Pinpoint the cell where the given text exists, returning its (X, Y) midpoint coordinate. 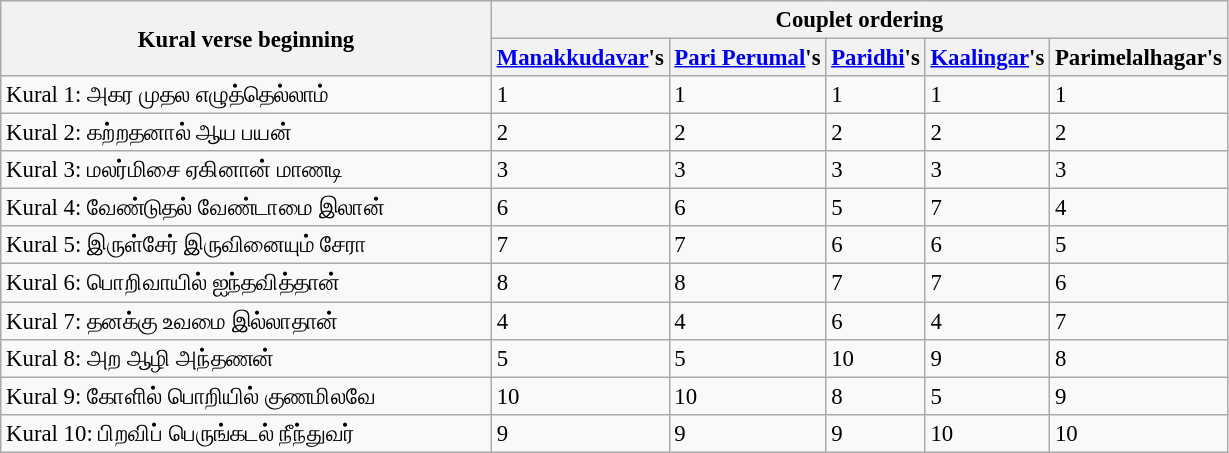
Manakkudavar's (580, 58)
Kural 6: பொறிவாயில் ஐந்தவித்தான் (246, 283)
Kural 1: அகர முதல எழுத்தெல்லாம் (246, 95)
Kural 4: வேண்டுதல் வேண்டாமை இலான் (246, 208)
Kural 3: மலர்மிசை ஏகினான் மாணடி (246, 170)
Kural 9: கோளில் பொறியில் குணமிலவே (246, 396)
Kural 7: தனக்கு உவமை இல்லாதான் (246, 321)
Kural 8: அற ஆழி அந்தணன் (246, 358)
Couplet ordering (859, 20)
Kural 2: கற்றதனால் ஆய பயன் (246, 133)
Parimelalhagar's (1139, 58)
Kural 10: பிறவிப் பெருங்கடல் நீந்துவர் (246, 433)
Pari Perumal's (748, 58)
Kural verse beginning (246, 38)
Kural 5: இருள்சேர் இருவினையும் சேரா (246, 245)
Paridhi's (876, 58)
Kaalingar's (988, 58)
